Locate the cell with the specified text and output its (X, Y) center coordinate. 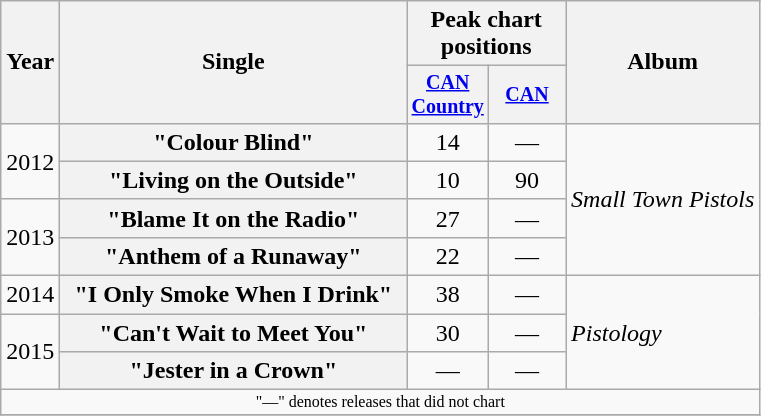
90 (528, 180)
Album (663, 62)
Single (234, 62)
14 (448, 142)
CAN (528, 94)
27 (448, 218)
"Jester in a Crown" (234, 371)
Pistology (663, 333)
"Colour Blind" (234, 142)
2012 (30, 161)
Year (30, 62)
"—" denotes releases that did not chart (380, 402)
"Living on the Outside" (234, 180)
10 (448, 180)
"I Only Smoke When I Drink" (234, 295)
CAN Country (448, 94)
"Blame It on the Radio" (234, 218)
Small Town Pistols (663, 199)
"Anthem of a Runaway" (234, 256)
38 (448, 295)
"Can't Wait to Meet You" (234, 333)
Peak chartpositions (486, 34)
30 (448, 333)
2014 (30, 295)
2013 (30, 237)
22 (448, 256)
2015 (30, 352)
